Search for the cell housing the specified text and yield its (X, Y) center coordinate. 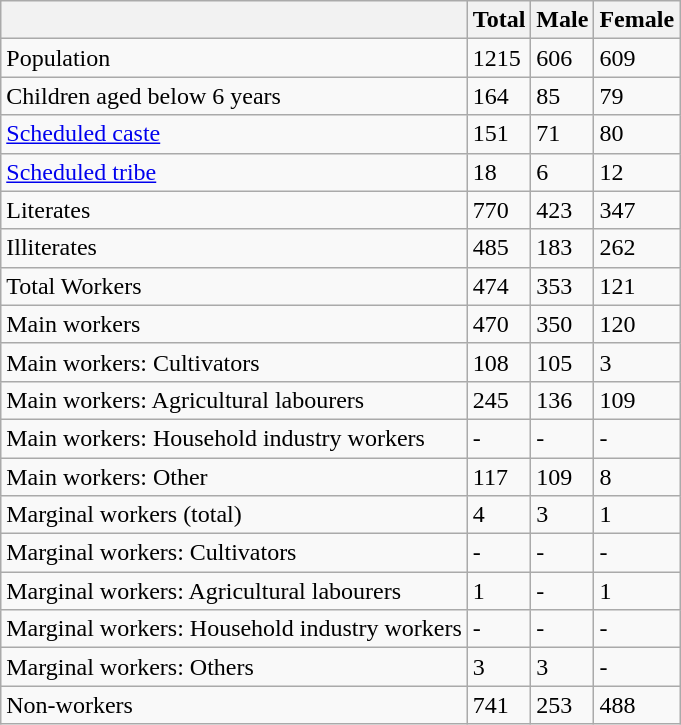
609 (637, 58)
117 (499, 477)
Population (234, 58)
470 (499, 324)
108 (499, 362)
Non-workers (234, 705)
253 (562, 705)
Female (637, 20)
741 (499, 705)
Main workers: Agricultural labourers (234, 400)
Total Workers (234, 286)
Marginal workers: Others (234, 667)
71 (562, 134)
245 (499, 400)
485 (499, 248)
Main workers: Other (234, 477)
18 (499, 172)
Main workers: Household industry workers (234, 438)
Marginal workers: Household industry workers (234, 629)
Marginal workers: Agricultural labourers (234, 591)
488 (637, 705)
Main workers (234, 324)
4 (499, 515)
8 (637, 477)
Scheduled tribe (234, 172)
105 (562, 362)
85 (562, 96)
350 (562, 324)
121 (637, 286)
1215 (499, 58)
Main workers: Cultivators (234, 362)
474 (499, 286)
12 (637, 172)
606 (562, 58)
183 (562, 248)
Illiterates (234, 248)
Male (562, 20)
770 (499, 210)
Total (499, 20)
80 (637, 134)
353 (562, 286)
347 (637, 210)
Children aged below 6 years (234, 96)
Scheduled caste (234, 134)
423 (562, 210)
6 (562, 172)
164 (499, 96)
151 (499, 134)
120 (637, 324)
262 (637, 248)
136 (562, 400)
79 (637, 96)
Marginal workers (total) (234, 515)
Marginal workers: Cultivators (234, 553)
Literates (234, 210)
